Identify which cell holds the provided text, then report its [x, y] central coordinate. 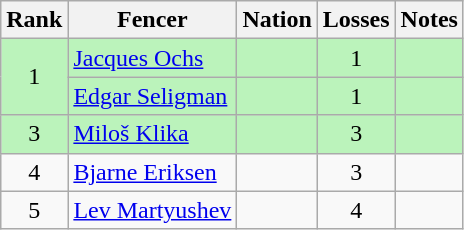
5 [34, 210]
Miloš Klika [152, 134]
Notes [429, 20]
Rank [34, 20]
Lev Martyushev [152, 210]
Jacques Ochs [152, 58]
Losses [356, 20]
Edgar Seligman [152, 96]
Bjarne Eriksen [152, 172]
Nation [277, 20]
Fencer [152, 20]
